Capture the cell that displays the provided text and extract its [X, Y] central coordinate. 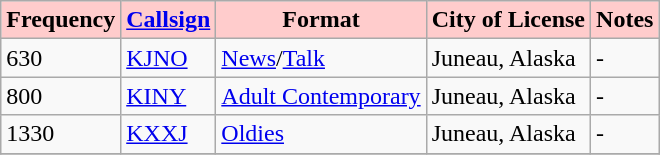
630 [61, 58]
KINY [168, 96]
Oldies [321, 134]
City of License [508, 20]
News/Talk [321, 58]
Adult Contemporary [321, 96]
1330 [61, 134]
KXXJ [168, 134]
Frequency [61, 20]
KJNO [168, 58]
800 [61, 96]
Notes [625, 20]
Format [321, 20]
Callsign [168, 20]
